Determine the (X, Y) coordinate at the center of the cell enclosing the given text.  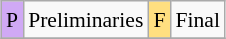
Preliminaries (86, 20)
P (12, 20)
F (159, 20)
Final (198, 20)
